From the cell containing the given text, extract its center point as [X, Y] coordinate. 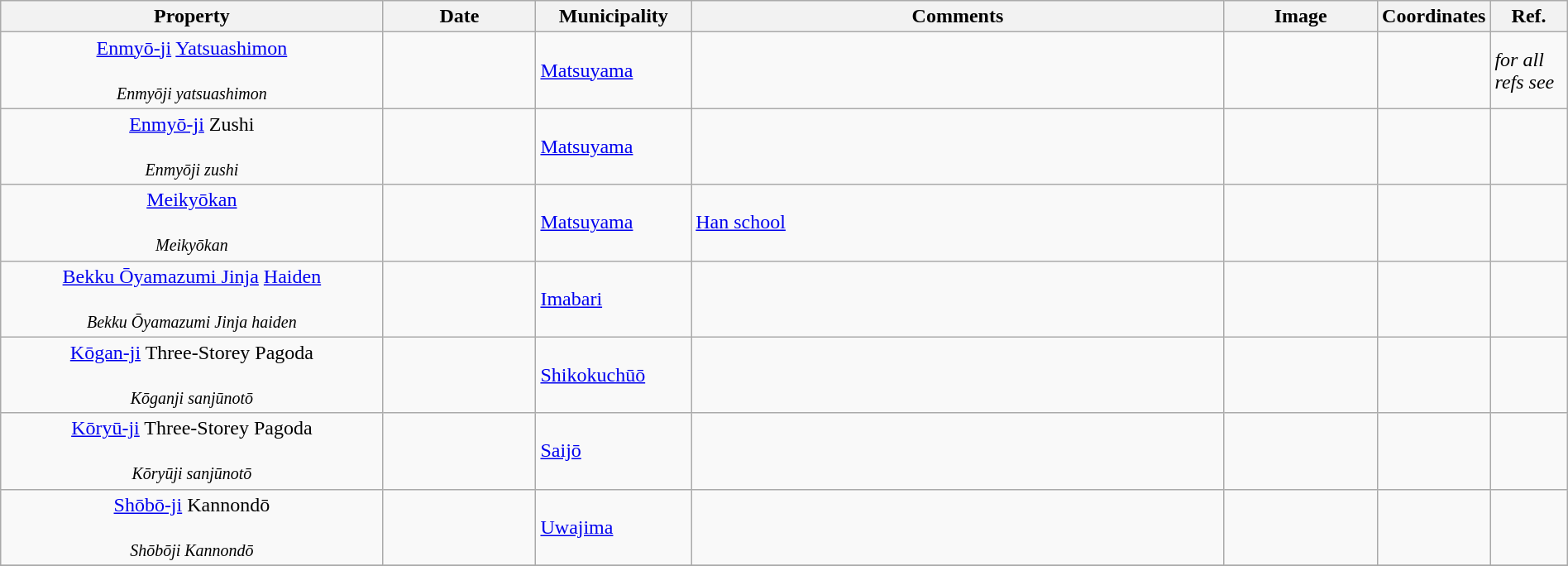
Date [460, 17]
Ref. [1528, 17]
Property [192, 17]
Bekku Ōyamazumi Jinja HaidenBekku Ōyamazumi Jinja haiden [192, 299]
Kōryū-ji Three-Storey PagodaKōryūji sanjūnotō [192, 451]
Imabari [614, 299]
Shōbō-ji KannondōShōbōji Kannondō [192, 527]
Uwajima [614, 527]
Han school [958, 223]
Enmyō-ji YatsuashimonEnmyōji yatsuashimon [192, 70]
Image [1300, 17]
Municipality [614, 17]
for all refs see [1528, 70]
Kōgan-ji Three-Storey PagodaKōganji sanjūnotō [192, 375]
Shikokuchūō [614, 375]
Comments [958, 17]
Enmyō-ji ZushiEnmyōji zushi [192, 146]
Saijō [614, 451]
Coordinates [1434, 17]
MeikyōkanMeikyōkan [192, 223]
